Scan for the cell matching the given text and deliver its [X, Y] coordinate at center. 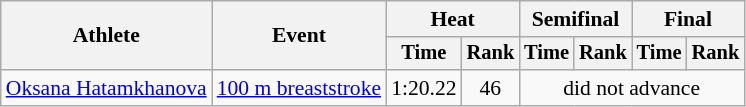
Semifinal [575, 19]
46 [491, 88]
1:20.22 [424, 88]
Oksana Hatamkhanova [106, 88]
did not advance [632, 88]
Event [299, 36]
Athlete [106, 36]
Heat [452, 19]
Final [688, 19]
100 m breaststroke [299, 88]
